Output the [X, Y] coordinate of the center of the cell containing the given text.  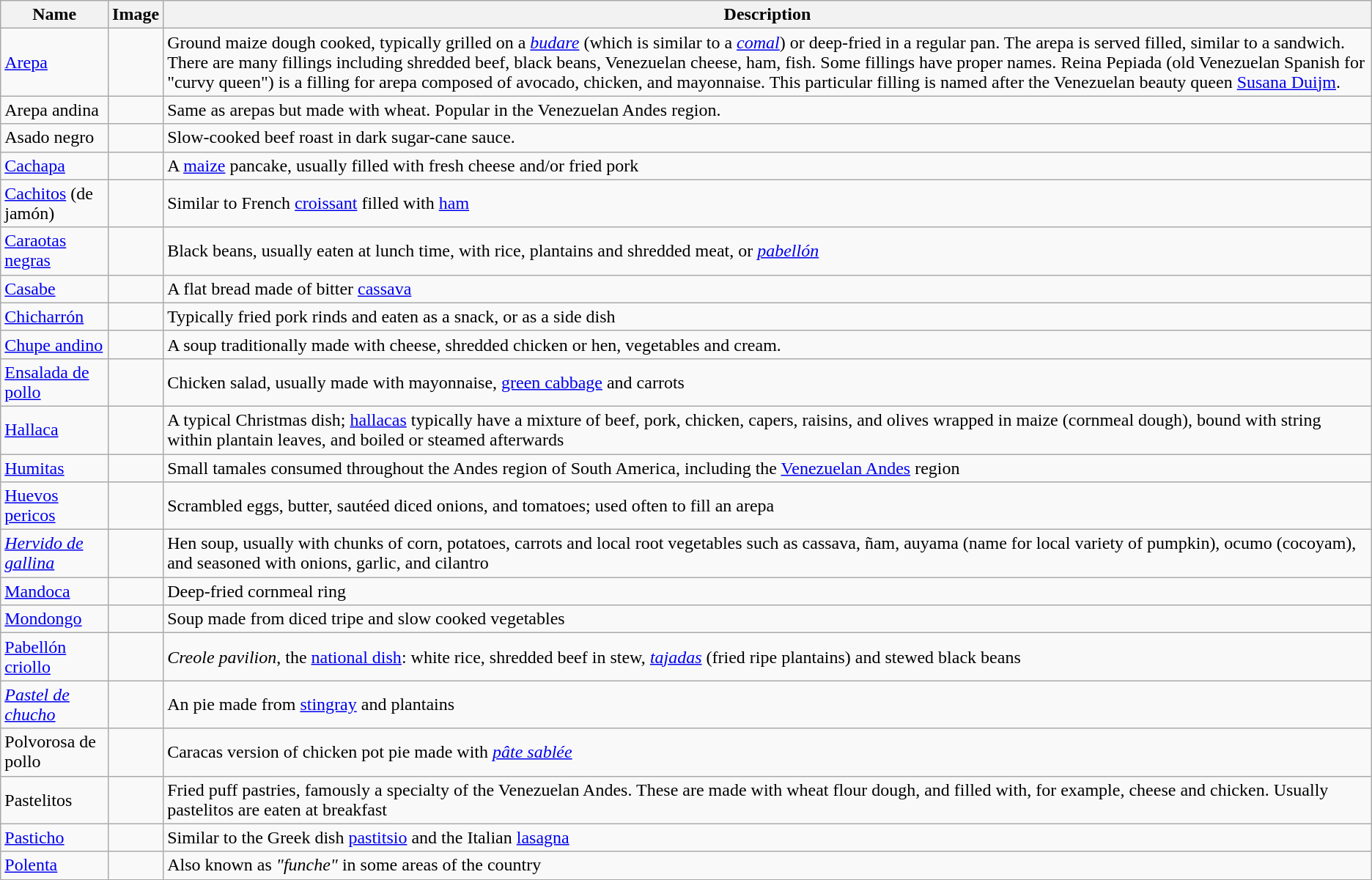
Description [768, 15]
Huevos pericos [54, 506]
Mondongo [54, 619]
Pasticho [54, 838]
Polvorosa de pollo [54, 752]
Caracas version of chicken pot pie made with pâte sablée [768, 752]
Chupe andino [54, 344]
Similar to the Greek dish pastitsio and the Italian lasagna [768, 838]
A soup traditionally made with cheese, shredded chicken or hen, vegetables and cream. [768, 344]
Creole pavilion, the national dish: white rice, shredded beef in stew, tajadas (fried ripe plantains) and stewed black beans [768, 657]
Mandoca [54, 591]
Also known as "funche" in some areas of the country [768, 865]
Pastelitos [54, 800]
Pabellón criollo [54, 657]
Casabe [54, 289]
A maize pancake, usually filled with fresh cheese and/or fried pork [768, 166]
Ensalada de pollo [54, 382]
Humitas [54, 468]
Hervido de gallina [54, 554]
A flat bread made of bitter cassava [768, 289]
Polenta [54, 865]
An pie made from stingray and plantains [768, 705]
Arepa andina [54, 110]
Arepa [54, 62]
Chicken salad, usually made with mayonnaise, green cabbage and carrots [768, 382]
Typically fried pork rinds and eaten as a snack, or as a side dish [768, 317]
Same as arepas but made with wheat. Popular in the Venezuelan Andes region. [768, 110]
Slow-cooked beef roast in dark sugar-cane sauce. [768, 138]
Similar to French croissant filled with ham [768, 204]
Asado negro [54, 138]
Hallaca [54, 429]
Black beans, usually eaten at lunch time, with rice, plantains and shredded meat, or pabellón [768, 251]
Chicharrón [54, 317]
Pastel de chucho [54, 705]
Cachapa [54, 166]
Soup made from diced tripe and slow cooked vegetables [768, 619]
Small tamales consumed throughout the Andes region of South America, including the Venezuelan Andes region [768, 468]
Deep-fried cornmeal ring [768, 591]
Image [136, 15]
Cachitos (de jamón) [54, 204]
Caraotas negras [54, 251]
Scrambled eggs, butter, sautéed diced onions, and tomatoes; used often to fill an arepa [768, 506]
Name [54, 15]
